From the cell containing the given text, extract its center point as (x, y) coordinate. 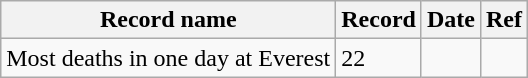
Date (450, 20)
Record name (168, 20)
Record (379, 20)
Most deaths in one day at Everest (168, 58)
Ref (504, 20)
22 (379, 58)
